Determine the [X, Y] coordinate at the center of the cell enclosing the given text.  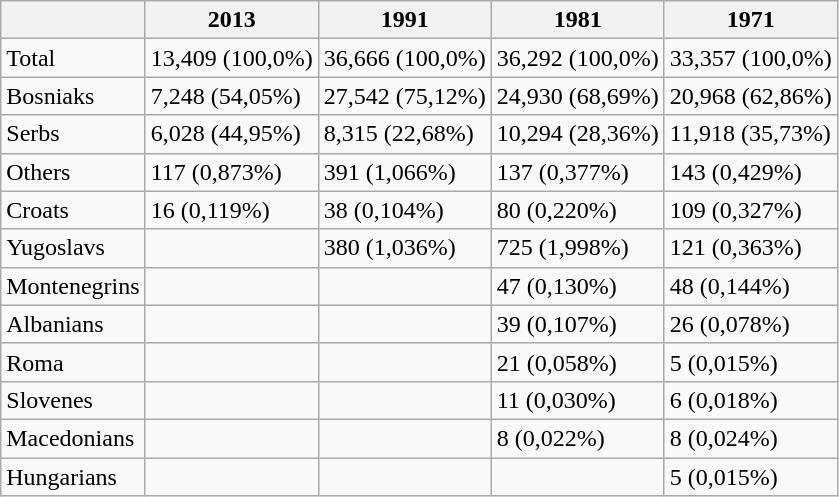
20,968 (62,86%) [750, 96]
380 (1,036%) [404, 248]
16 (0,119%) [232, 210]
Yugoslavs [73, 248]
Macedonians [73, 438]
27,542 (75,12%) [404, 96]
143 (0,429%) [750, 172]
13,409 (100,0%) [232, 58]
8,315 (22,68%) [404, 134]
6 (0,018%) [750, 400]
Roma [73, 362]
33,357 (100,0%) [750, 58]
Slovenes [73, 400]
137 (0,377%) [578, 172]
1991 [404, 20]
26 (0,078%) [750, 324]
1971 [750, 20]
391 (1,066%) [404, 172]
36,292 (100,0%) [578, 58]
8 (0,022%) [578, 438]
38 (0,104%) [404, 210]
8 (0,024%) [750, 438]
10,294 (28,36%) [578, 134]
11,918 (35,73%) [750, 134]
Serbs [73, 134]
2013 [232, 20]
Hungarians [73, 477]
6,028 (44,95%) [232, 134]
11 (0,030%) [578, 400]
48 (0,144%) [750, 286]
Bosniaks [73, 96]
Total [73, 58]
121 (0,363%) [750, 248]
117 (0,873%) [232, 172]
39 (0,107%) [578, 324]
36,666 (100,0%) [404, 58]
Croats [73, 210]
21 (0,058%) [578, 362]
1981 [578, 20]
47 (0,130%) [578, 286]
Others [73, 172]
725 (1,998%) [578, 248]
7,248 (54,05%) [232, 96]
Albanians [73, 324]
Montenegrins [73, 286]
24,930 (68,69%) [578, 96]
80 (0,220%) [578, 210]
109 (0,327%) [750, 210]
